Scan for the cell matching the given text and deliver its (x, y) coordinate at center. 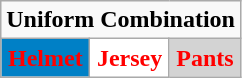
Uniform Combination (121, 20)
Pants (204, 58)
Jersey (130, 58)
Helmet (46, 58)
